Pinpoint the cell where the given text exists, returning its [X, Y] midpoint coordinate. 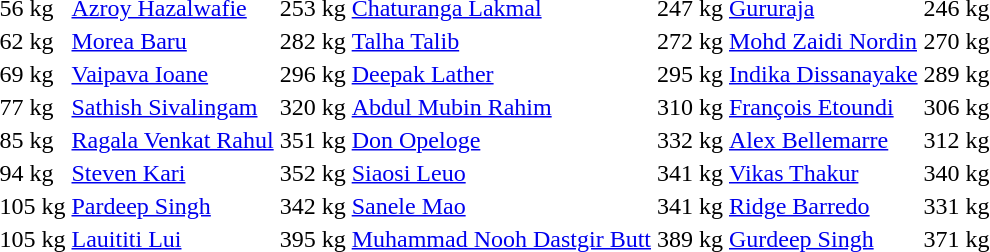
320 kg [312, 107]
Vikas Thakur [823, 173]
342 kg [312, 206]
Sanele Mao [501, 206]
282 kg [312, 41]
332 kg [690, 140]
Ragala Venkat Rahul [172, 140]
Morea Baru [172, 41]
Talha Talib [501, 41]
Abdul Mubin Rahim [501, 107]
351 kg [312, 140]
352 kg [312, 173]
Siaosi Leuo [501, 173]
Indika Dissanayake [823, 74]
François Etoundi [823, 107]
Deepak Lather [501, 74]
295 kg [690, 74]
296 kg [312, 74]
Don Opeloge [501, 140]
Alex Bellemarre [823, 140]
Vaipava Ioane [172, 74]
Steven Kari [172, 173]
Mohd Zaidi Nordin [823, 41]
Ridge Barredo [823, 206]
272 kg [690, 41]
Sathish Sivalingam [172, 107]
310 kg [690, 107]
Pardeep Singh [172, 206]
